Determine the (X, Y) coordinate at the center of the cell enclosing the given text.  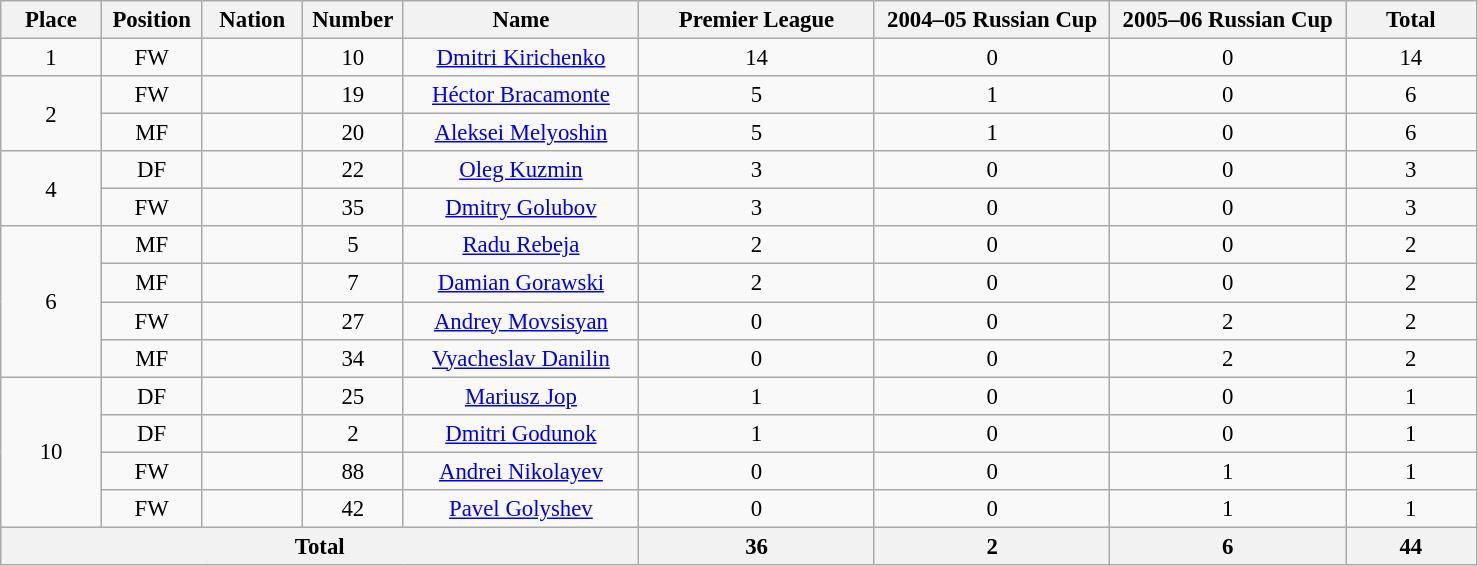
Damian Gorawski (521, 283)
Radu Rebeja (521, 245)
4 (52, 188)
34 (354, 358)
36 (757, 546)
Pavel Golyshev (521, 509)
Vyacheslav Danilin (521, 358)
Oleg Kuzmin (521, 170)
35 (354, 208)
27 (354, 321)
Dmitri Godunok (521, 433)
Héctor Bracamonte (521, 95)
Place (52, 20)
88 (354, 471)
Mariusz Jop (521, 396)
44 (1412, 546)
Andrei Nikolayev (521, 471)
22 (354, 170)
Premier League (757, 20)
Andrey Movsisyan (521, 321)
Number (354, 20)
Dmitri Kirichenko (521, 58)
2004–05 Russian Cup (992, 20)
Name (521, 20)
2005–06 Russian Cup (1228, 20)
42 (354, 509)
19 (354, 95)
7 (354, 283)
Dmitry Golubov (521, 208)
20 (354, 133)
Position (152, 20)
25 (354, 396)
Aleksei Melyoshin (521, 133)
Nation (252, 20)
